Extract the (X, Y) coordinate from the center of the cell holding the provided text.  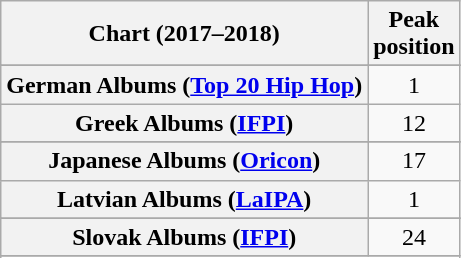
12 (414, 123)
German Albums (Top 20 Hip Hop) (184, 85)
Chart (2017–2018) (184, 34)
24 (414, 237)
17 (414, 161)
Slovak Albums (IFPI) (184, 237)
Peak position (414, 34)
Japanese Albums (Oricon) (184, 161)
Latvian Albums (LaIPA) (184, 199)
Greek Albums (IFPI) (184, 123)
